Return the (X, Y) coordinate for the center point of the cell that contains the specified text.  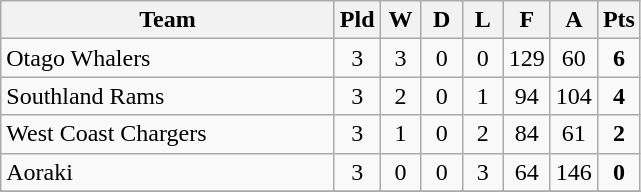
Aoraki (168, 172)
61 (574, 134)
Pld (357, 20)
L (482, 20)
West Coast Chargers (168, 134)
6 (618, 58)
F (526, 20)
104 (574, 96)
84 (526, 134)
Pts (618, 20)
W (400, 20)
64 (526, 172)
146 (574, 172)
A (574, 20)
94 (526, 96)
Team (168, 20)
Otago Whalers (168, 58)
D (442, 20)
129 (526, 58)
4 (618, 96)
60 (574, 58)
Southland Rams (168, 96)
